Scan for the cell matching the given text and deliver its (X, Y) coordinate at center. 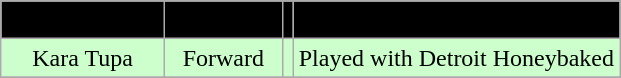
Played with Detroit Honeybaked (456, 58)
Attended St. Mary's Academy (456, 20)
Annie Chipman (83, 20)
Forward (223, 58)
Goaltender (223, 20)
Kara Tupa (83, 58)
